Locate the cell with the specified text and output its (X, Y) center coordinate. 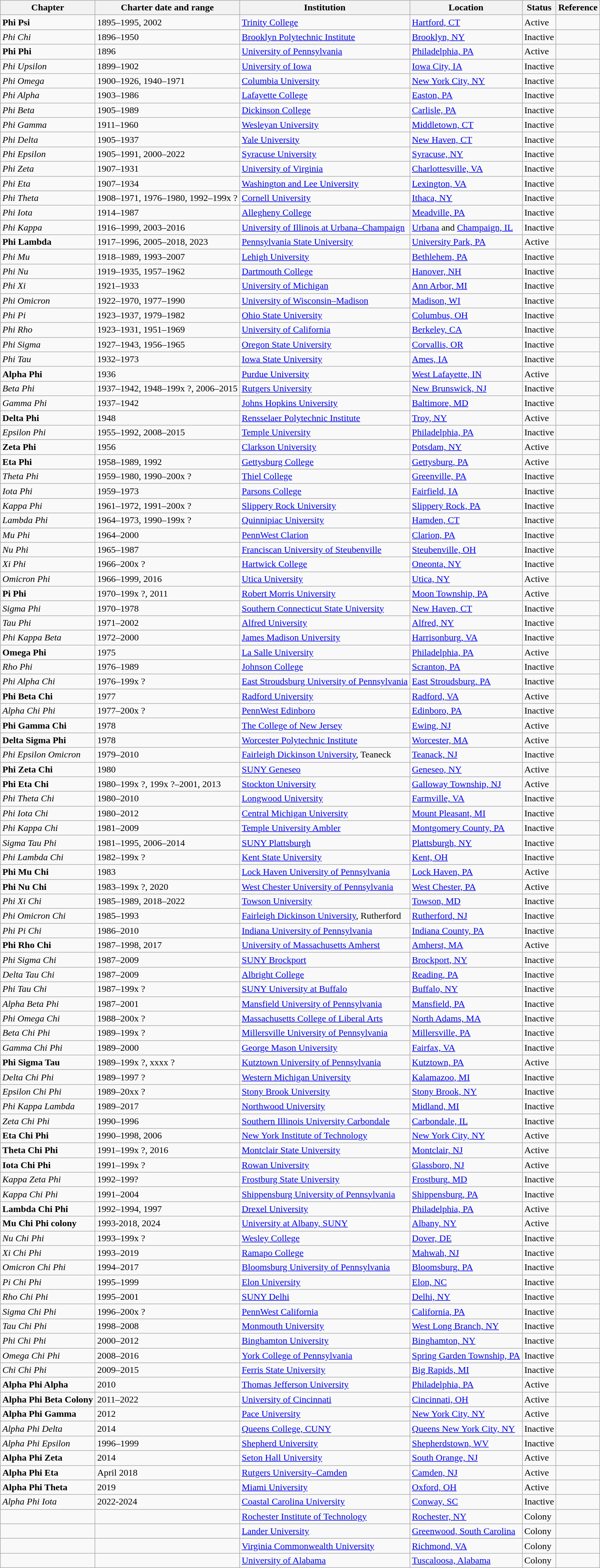
Seton Hall University (325, 1458)
University of Wisconsin–Madison (325, 301)
Phi Lambda Chi (48, 857)
Easton, PA (466, 95)
Clarion, PA (466, 535)
Lock Haven, PA (466, 872)
University of Iowa (325, 66)
1993-2018, 2024 (167, 1224)
2009–2015 (167, 1370)
Baltimore, MD (466, 403)
Iowa State University (325, 359)
Alpha Beta Phi (48, 1004)
2008–2016 (167, 1355)
Alfred, NY (466, 623)
Pennsylvania State University (325, 242)
1991–199x ? (167, 1165)
Montgomery County, PA (466, 828)
1907–1934 (167, 184)
University of Cincinnati (325, 1399)
Big Rapids, MI (466, 1370)
Temple University Ambler (325, 828)
Albany, NY (466, 1224)
Radford, VA (466, 696)
2011–2022 (167, 1399)
Stony Brook University (325, 1092)
Millersville University of Pennsylvania (325, 1033)
Phi Kappa Beta (48, 637)
Kent, OH (466, 857)
Berkeley, CA (466, 330)
Yale University (325, 139)
Nu Chi Phi (48, 1238)
1981–2009 (167, 828)
Oxford, OH (466, 1487)
Alpha Phi Gamma (48, 1414)
1980 (167, 769)
Utica, NY (466, 579)
Epsilon Chi Phi (48, 1092)
1907–1931 (167, 169)
1905–1989 (167, 110)
Zeta Phi (48, 447)
1989–199x ? (167, 1033)
Phi Chi Phi (48, 1341)
Tau Phi (48, 623)
Mu Chi Phi colony (48, 1224)
Phi Kappa Chi (48, 828)
Miami University (325, 1487)
University of Pennsylvania (325, 52)
Midland, MI (466, 1106)
1914–1987 (167, 213)
Queens New York City, NY (466, 1429)
East Stroudsburg, PA (466, 682)
1977–200x ? (167, 711)
Towson University (325, 901)
Phi Gamma (48, 125)
Alfred University (325, 623)
1987–199x ? (167, 989)
1900–1926, 1940–1971 (167, 81)
Allegheny College (325, 213)
Spring Garden Township, PA (466, 1355)
1917–1996, 2005–2018, 2023 (167, 242)
Sigma Chi Phi (48, 1311)
Rutgers University–Camden (325, 1473)
Edinboro, PA (466, 711)
Lambda Chi Phi (48, 1209)
Delta Sigma Phi (48, 740)
Shippensburg, PA (466, 1194)
Alpha Phi Delta (48, 1429)
Fairfield, IA (466, 491)
1976–1989 (167, 667)
North Adams, MA (466, 1018)
Richmond, VA (466, 1546)
Phi Beta (48, 110)
Amherst, MA (466, 945)
Rowan University (325, 1165)
Iota Chi Phi (48, 1165)
Mount Pleasant, MI (466, 813)
1964–1973, 1990–199x ? (167, 520)
Southern Illinois University Carbondale (325, 1121)
PennWest Edinboro (325, 711)
Corvallis, OR (466, 344)
1916–1999, 2003–2016 (167, 227)
Pace University (325, 1414)
Shepherd University (325, 1443)
Phi Theta (48, 198)
Epsilon Phi (48, 433)
1989–20xx ? (167, 1092)
1977 (167, 696)
Kalamazoo, MI (466, 1077)
Phi Tau Chi (48, 989)
Kappa Phi (48, 506)
1961–1972, 1991–200x ? (167, 506)
Bethlehem, PA (466, 257)
Gettysburg College (325, 462)
Beta Chi Phi (48, 1033)
1936 (167, 374)
Alpha Phi Beta Colony (48, 1399)
Location (466, 8)
1923–1937, 1979–1982 (167, 315)
Nu Phi (48, 550)
Phi Eta Chi (48, 784)
Robert Morris University (325, 593)
Bloomsburg, PA (466, 1267)
Dartmouth College (325, 271)
Kappa Zeta Phi (48, 1180)
Purdue University (325, 374)
1972–2000 (167, 637)
Clarkson University (325, 447)
Montclair, NJ (466, 1150)
Phi Epsilon Omicron (48, 755)
Stockton University (325, 784)
1964–2000 (167, 535)
Omicron Phi (48, 579)
Phi Xi (48, 286)
Thiel College (325, 476)
South Orange, NJ (466, 1458)
Pi Chi Phi (48, 1282)
Theta Chi Phi (48, 1150)
Millersville, PA (466, 1033)
1992–1994, 1997 (167, 1209)
2012 (167, 1414)
University of California (325, 330)
1987–1998, 2017 (167, 945)
PennWest Clarion (325, 535)
Indiana County, PA (466, 931)
New York Institute of Technology (325, 1136)
James Madison University (325, 637)
Alpha Chi Phi (48, 711)
1994–2017 (167, 1267)
Brooklyn, NY (466, 37)
New Brunswick, NJ (466, 388)
1965–1987 (167, 550)
Drexel University (325, 1209)
Rutgers University (325, 388)
Rochester Institute of Technology (325, 1516)
Southern Connecticut State University (325, 608)
1937–1942, 1948–199x ?, 2006–2015 (167, 388)
SUNY Brockport (325, 960)
1959–1973 (167, 491)
Ithaca, NY (466, 198)
Beta Phi (48, 388)
1932–1973 (167, 359)
Columbia University (325, 81)
Buffalo, NY (466, 989)
2000–2012 (167, 1341)
1990–1998, 2006 (167, 1136)
1970–1978 (167, 608)
West Long Branch, NY (466, 1326)
Fairleigh Dickinson University, Rutherford (325, 916)
Indiana University of Pennsylvania (325, 931)
Iota Phi (48, 491)
Phi Chi (48, 37)
Phi Lambda (48, 242)
Alpha Phi Alpha (48, 1385)
Rho Chi Phi (48, 1297)
Phi Omicron Chi (48, 916)
Utica University (325, 579)
1919–1935, 1957–1962 (167, 271)
Elon, NC (466, 1282)
Harrisonburg, VA (466, 637)
Alpha Phi Epsilon (48, 1443)
Phi Alpha Chi (48, 682)
1989–199x ?, xxxx ? (167, 1062)
1983–199x ?, 2020 (167, 886)
Bloomsburg University of Pennsylvania (325, 1267)
Temple University (325, 433)
Cornell University (325, 198)
Phi Zeta (48, 169)
University at Albany, SUNY (325, 1224)
Lander University (325, 1531)
April 2018 (167, 1473)
Dover, DE (466, 1238)
Scranton, PA (466, 667)
Phi Upsilon (48, 66)
Johns Hopkins University (325, 403)
Phi Alpha (48, 95)
Gamma Chi Phi (48, 1048)
1992–199? (167, 1180)
Phi Tau (48, 359)
Trinity College (325, 22)
1896 (167, 52)
Geneseo, NY (466, 769)
Kutztown University of Pennsylvania (325, 1062)
1993–2019 (167, 1253)
Potsdam, NY (466, 447)
Delhi, NY (466, 1297)
Slippery Rock University (325, 506)
1982–199x ? (167, 857)
1985–1989, 2018–2022 (167, 901)
SUNY Plattsburgh (325, 843)
Teanack, NJ (466, 755)
Glassboro, NJ (466, 1165)
Moon Township, PA (466, 593)
1959–1980, 1990–200x ? (167, 476)
Ramapo College (325, 1253)
Phi Gamma Chi (48, 725)
Middletown, CT (466, 125)
1956 (167, 447)
1996–200x ? (167, 1311)
Longwood University (325, 799)
Eta Phi (48, 462)
Phi Theta Chi (48, 799)
Phi Kappa Lambda (48, 1106)
Phi Nu (48, 271)
York College of Pennsylvania (325, 1355)
Steubenville, OH (466, 550)
Oregon State University (325, 344)
Hamden, CT (466, 520)
1991–199x ?, 2016 (167, 1150)
Phi Nu Chi (48, 886)
Hanover, NH (466, 271)
Wesley College (325, 1238)
1899–1902 (167, 66)
Carbondale, IL (466, 1121)
Lexington, VA (466, 184)
Fairfax, VA (466, 1048)
Ewing, NJ (466, 725)
1989–2000 (167, 1048)
1980–2012 (167, 813)
Central Michigan University (325, 813)
Phi Iota (48, 213)
Phi Rho (48, 330)
Radford University (325, 696)
Western Michigan University (325, 1077)
Phi Xi Chi (48, 901)
Reading, PA (466, 975)
Cincinnati, OH (466, 1399)
Greenville, PA (466, 476)
Urbana and Champaign, IL (466, 227)
PennWest California (325, 1311)
Ohio State University (325, 315)
1922–1970, 1977–1990 (167, 301)
Plattsburgh, NY (466, 843)
University of Alabama (325, 1560)
Ferris State University (325, 1370)
Phi Sigma Chi (48, 960)
West Chester, PA (466, 886)
Tau Chi Phi (48, 1326)
Fairleigh Dickinson University, Teaneck (325, 755)
Theta Phi (48, 476)
1976–199x ? (167, 682)
1993–199x ? (167, 1238)
Johnson College (325, 667)
SUNY University at Buffalo (325, 989)
2019 (167, 1487)
Sigma Phi (48, 608)
1975 (167, 652)
1991–2004 (167, 1194)
Syracuse, NY (466, 154)
Phi Zeta Chi (48, 769)
Dickinson College (325, 110)
Delta Phi (48, 418)
Sigma Tau Phi (48, 843)
Kent State University (325, 857)
Phi Epsilon (48, 154)
Chapter (48, 8)
1948 (167, 418)
Coastal Carolina University (325, 1502)
Charter date and range (167, 8)
University of Illinois at Urbana–Champaign (325, 227)
University Park, PA (466, 242)
1979–2010 (167, 755)
Albright College (325, 975)
Phi Mu (48, 257)
2022-2024 (167, 1502)
Omicron Chi Phi (48, 1267)
1905–1937 (167, 139)
1995–1999 (167, 1282)
George Mason University (325, 1048)
University of Virginia (325, 169)
1911–1960 (167, 125)
Camden, NJ (466, 1473)
1996–1999 (167, 1443)
Hartwick College (325, 564)
Kappa Chi Phi (48, 1194)
Phi Omega (48, 81)
1989–2017 (167, 1106)
Reference (578, 8)
Conway, SC (466, 1502)
Oneonta, NY (466, 564)
Gamma Phi (48, 403)
Quinnipiac University (325, 520)
1986–2010 (167, 931)
Columbus, OH (466, 315)
Queens College, CUNY (325, 1429)
1918–1989, 1993–2007 (167, 257)
Thomas Jefferson University (325, 1385)
Chi Chi Phi (48, 1370)
Rho Phi (48, 667)
1905–1991, 2000–2022 (167, 154)
Phi Sigma Tau (48, 1062)
Lock Haven University of Pennsylvania (325, 872)
1987–2001 (167, 1004)
Alpha Phi Zeta (48, 1458)
Brooklyn Polytechnic Institute (325, 37)
Gettysburg, PA (466, 462)
1895–1995, 2002 (167, 22)
Washington and Lee University (325, 184)
Rensselaer Polytechnic Institute (325, 418)
1995–2001 (167, 1297)
Wesleyan University (325, 125)
Frostburg State University (325, 1180)
Binghamton, NY (466, 1341)
California, PA (466, 1311)
University of Michigan (325, 286)
Phi Beta Chi (48, 696)
Zeta Chi Phi (48, 1121)
Binghamton University (325, 1341)
Mansfield University of Pennsylvania (325, 1004)
1896–1950 (167, 37)
Carlisle, PA (466, 110)
2010 (167, 1385)
1908–1971, 1976–1980, 1992–199x ? (167, 198)
Phi Psi (48, 22)
Elon University (325, 1282)
Mu Phi (48, 535)
Phi Sigma (48, 344)
West Chester University of Pennsylvania (325, 886)
Worcester, MA (466, 740)
Lehigh University (325, 257)
1980–199x ?, 199x ?–2001, 2013 (167, 784)
Mahwah, NJ (466, 1253)
Omega Phi (48, 652)
Montclair State University (325, 1150)
Ann Arbor, MI (466, 286)
Eta Chi Phi (48, 1136)
Parsons College (325, 491)
Syracuse University (325, 154)
Phi Delta (48, 139)
La Salle University (325, 652)
Towson, MD (466, 901)
1998–2008 (167, 1326)
1980–2010 (167, 799)
Worcester Polytechnic Institute (325, 740)
Shepherdstown, WV (466, 1443)
1937–1942 (167, 403)
Madison, WI (466, 301)
Alpha Phi (48, 374)
1955–1992, 2008–2015 (167, 433)
1958–1989, 1992 (167, 462)
Shippensburg University of Pennsylvania (325, 1194)
Phi Omicron (48, 301)
Charlottesville, VA (466, 169)
Alpha Phi Iota (48, 1502)
Franciscan University of Steubenville (325, 550)
1990–1996 (167, 1121)
Xi Phi (48, 564)
Phi Kappa (48, 227)
Meadville, PA (466, 213)
Monmouth University (325, 1326)
Pi Phi (48, 593)
1923–1931, 1951–1969 (167, 330)
Phi Rho Chi (48, 945)
Alpha Phi Eta (48, 1473)
Phi Omega Chi (48, 1018)
SUNY Delhi (325, 1297)
1970–199x ?, 2011 (167, 593)
Ames, IA (466, 359)
Tuscaloosa, Alabama (466, 1560)
Status (539, 8)
1981–1995, 2006–2014 (167, 843)
Kutztown, PA (466, 1062)
Delta Tau Chi (48, 975)
1966–200x ? (167, 564)
SUNY Geneseo (325, 769)
Iowa City, IA (466, 66)
Phi Phi (48, 52)
West Lafayette, IN (466, 374)
1903–1986 (167, 95)
University of Massachusetts Amherst (325, 945)
1927–1943, 1956–1965 (167, 344)
Troy, NY (466, 418)
Rutherford, NJ (466, 916)
Greenwood, South Carolina (466, 1531)
Omega Chi Phi (48, 1355)
1921–1933 (167, 286)
Phi Eta (48, 184)
Rochester, NY (466, 1516)
1983 (167, 872)
Massachusetts College of Liberal Arts (325, 1018)
Stony Brook, NY (466, 1092)
Lambda Phi (48, 520)
Delta Chi Phi (48, 1077)
1985–1993 (167, 916)
Hartford, CT (466, 22)
Phi Pi (48, 315)
Phi Mu Chi (48, 872)
Alpha Phi Theta (48, 1487)
1988–200x ? (167, 1018)
The College of New Jersey (325, 725)
Farmville, VA (466, 799)
Virginia Commonwealth University (325, 1546)
Phi Iota Chi (48, 813)
1971–2002 (167, 623)
Phi Pi Chi (48, 931)
1989–1997 ? (167, 1077)
Galloway Township, NJ (466, 784)
Institution (325, 8)
East Stroudsburg University of Pennsylvania (325, 682)
1966–1999, 2016 (167, 579)
Brockport, NY (466, 960)
Northwood University (325, 1106)
Slippery Rock, PA (466, 506)
Xi Chi Phi (48, 1253)
Mansfield, PA (466, 1004)
Frostburg, MD (466, 1180)
Lafayette College (325, 95)
